Find where the given text appears and provide that cell's center as [X, Y] coordinate. 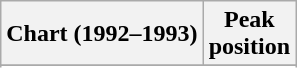
Peakposition [249, 34]
Chart (1992–1993) [102, 34]
